Pinpoint the cell where the given text exists, returning its [x, y] midpoint coordinate. 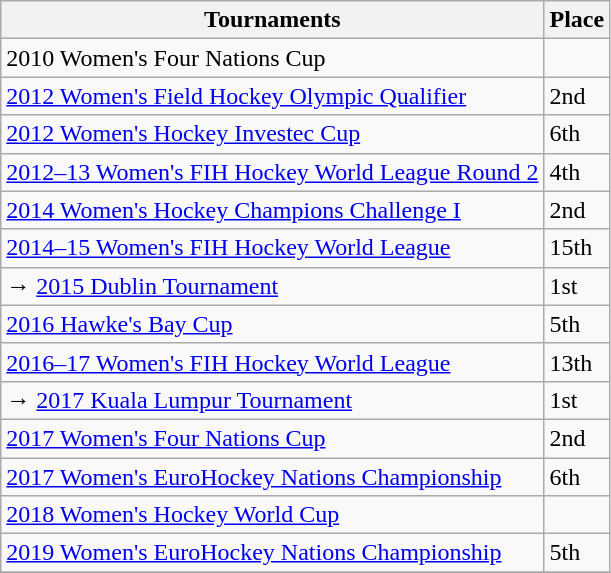
2016 Hawke's Bay Cup [272, 324]
4th [577, 172]
Place [577, 20]
→ 2015 Dublin Tournament [272, 286]
2010 Women's Four Nations Cup [272, 58]
2014–15 Women's FIH Hockey World League [272, 248]
2018 Women's Hockey World Cup [272, 515]
2016–17 Women's FIH Hockey World League [272, 362]
2014 Women's Hockey Champions Challenge I [272, 210]
13th [577, 362]
15th [577, 248]
2012 Women's Hockey Investec Cup [272, 134]
→ 2017 Kuala Lumpur Tournament [272, 400]
Tournaments [272, 20]
2017 Women's EuroHockey Nations Championship [272, 477]
2017 Women's Four Nations Cup [272, 438]
2012–13 Women's FIH Hockey World League Round 2 [272, 172]
2012 Women's Field Hockey Olympic Qualifier [272, 96]
2019 Women's EuroHockey Nations Championship [272, 553]
